Extract the [x, y] coordinate from the center of the cell holding the provided text.  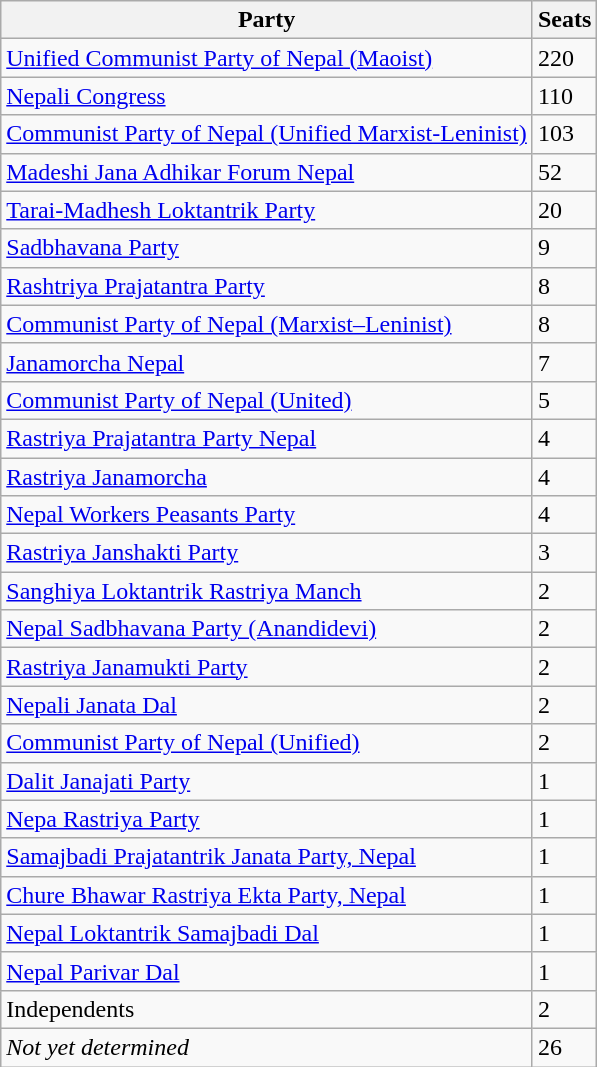
Dalit Janajati Party [267, 781]
Rastriya Prajatantra Party Nepal [267, 438]
Communist Party of Nepal (Unified) [267, 743]
Chure Bhawar Rastriya Ekta Party, Nepal [267, 895]
Communist Party of Nepal (Unified Marxist-Leninist) [267, 134]
Nepa Rastriya Party [267, 819]
Seats [564, 20]
Rastriya Janamukti Party [267, 667]
5 [564, 400]
Janamorcha Nepal [267, 362]
Not yet determined [267, 1047]
Nepal Parivar Dal [267, 971]
52 [564, 172]
Party [267, 20]
Unified Communist Party of Nepal (Maoist) [267, 58]
Communist Party of Nepal (United) [267, 400]
20 [564, 210]
110 [564, 96]
26 [564, 1047]
Nepali Congress [267, 96]
Nepal Sadbhavana Party (Anandidevi) [267, 629]
Sanghiya Loktantrik Rastriya Manch [267, 591]
Nepali Janata Dal [267, 705]
Madeshi Jana Adhikar Forum Nepal [267, 172]
3 [564, 553]
Communist Party of Nepal (Marxist–Leninist) [267, 324]
Rastriya Janamorcha [267, 477]
Nepal Workers Peasants Party [267, 515]
Sadbhavana Party [267, 248]
103 [564, 134]
7 [564, 362]
Rashtriya Prajatantra Party [267, 286]
Samajbadi Prajatantrik Janata Party, Nepal [267, 857]
9 [564, 248]
Tarai-Madhesh Loktantrik Party [267, 210]
220 [564, 58]
Nepal Loktantrik Samajbadi Dal [267, 933]
Independents [267, 1009]
Rastriya Janshakti Party [267, 553]
